Capture the cell that displays the provided text and extract its [x, y] central coordinate. 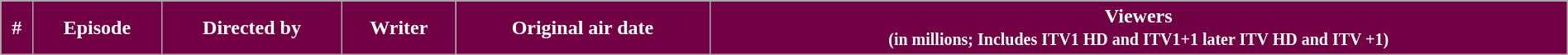
Viewers (in millions; Includes ITV1 HD and ITV1+1 later ITV HD and ITV +1) [1138, 28]
Writer [399, 28]
Directed by [251, 28]
# [17, 28]
Episode [98, 28]
Original air date [582, 28]
